Detect which cell encompasses the target text, then output its (X, Y) center coordinate. 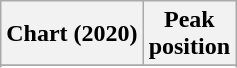
Peakposition (189, 34)
Chart (2020) (72, 34)
